Extract the [x, y] coordinate from the center of the cell holding the provided text.  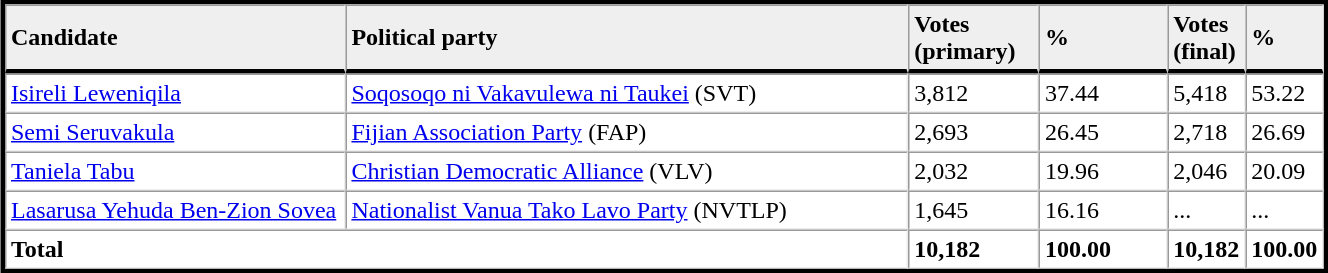
20.09 [1284, 172]
Political party [626, 38]
Fijian Association Party (FAP) [626, 132]
Candidate [175, 38]
Soqosoqo ni Vakavulewa ni Taukei (SVT) [626, 94]
2,718 [1206, 132]
26.45 [1103, 132]
Lasarusa Yehuda Ben-Zion Sovea [175, 210]
5,418 [1206, 94]
2,693 [974, 132]
2,046 [1206, 172]
1,645 [974, 210]
Taniela Tabu [175, 172]
37.44 [1103, 94]
Semi Seruvakula [175, 132]
19.96 [1103, 172]
16.16 [1103, 210]
53.22 [1284, 94]
Nationalist Vanua Tako Lavo Party (NVTLP) [626, 210]
Votes(final) [1206, 38]
3,812 [974, 94]
Total [456, 250]
26.69 [1284, 132]
Votes(primary) [974, 38]
Christian Democratic Alliance (VLV) [626, 172]
2,032 [974, 172]
Isireli Leweniqila [175, 94]
